Search for the cell housing the specified text and yield its (X, Y) center coordinate. 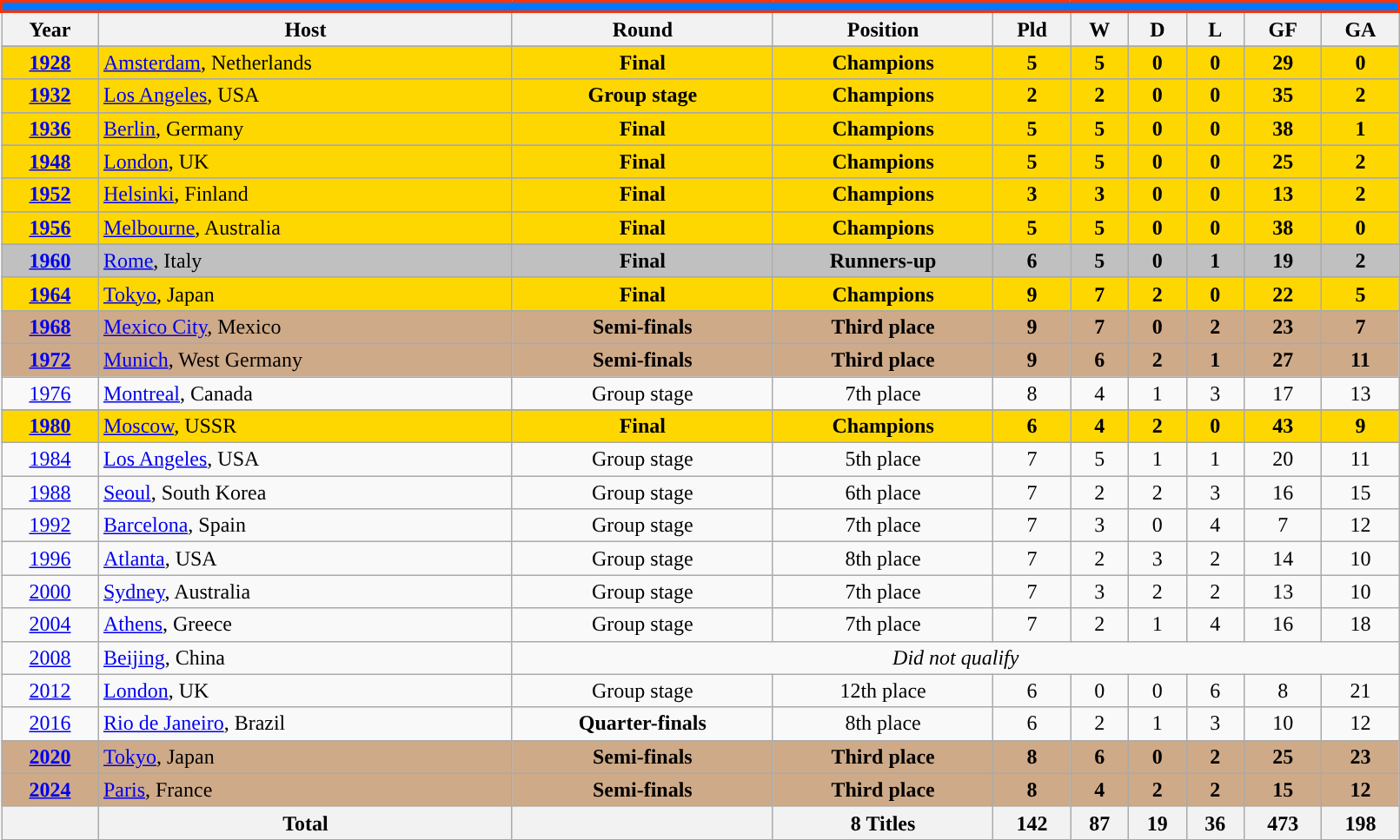
Sydney, Australia (305, 592)
29 (1283, 63)
20 (1283, 460)
2000 (50, 592)
Rome, Italy (305, 261)
2004 (50, 625)
198 (1361, 823)
1984 (50, 460)
1988 (50, 493)
Amsterdam, Netherlands (305, 63)
1992 (50, 526)
Total (305, 823)
5th place (883, 460)
Host (305, 30)
Position (883, 30)
Berlin, Germany (305, 129)
2012 (50, 691)
Paris, France (305, 790)
Seoul, South Korea (305, 493)
Round (642, 30)
Quarter-finals (642, 724)
87 (1099, 823)
Athens, Greece (305, 625)
2020 (50, 757)
1952 (50, 195)
43 (1283, 427)
2008 (50, 658)
8 Titles (883, 823)
1956 (50, 228)
Moscow, USSR (305, 427)
1996 (50, 559)
Pld (1032, 30)
1932 (50, 96)
Beijing, China (305, 658)
17 (1283, 394)
1960 (50, 261)
473 (1283, 823)
Mexico City, Mexico (305, 327)
1964 (50, 294)
142 (1032, 823)
Barcelona, Spain (305, 526)
1928 (50, 63)
22 (1283, 294)
Atlanta, USA (305, 559)
1948 (50, 162)
Runners-up (883, 261)
Rio de Janeiro, Brazil (305, 724)
2016 (50, 724)
1968 (50, 327)
18 (1361, 625)
Helsinki, Finland (305, 195)
GA (1361, 30)
Munich, West Germany (305, 360)
GF (1283, 30)
Montreal, Canada (305, 394)
36 (1215, 823)
12th place (883, 691)
Year (50, 30)
Did not qualify (956, 658)
1976 (50, 394)
14 (1283, 559)
D (1158, 30)
35 (1283, 96)
Melbourne, Australia (305, 228)
27 (1283, 360)
1936 (50, 129)
21 (1361, 691)
1980 (50, 427)
L (1215, 30)
6th place (883, 493)
2024 (50, 790)
W (1099, 30)
1972 (50, 360)
